Search for the cell housing the specified text and yield its [X, Y] center coordinate. 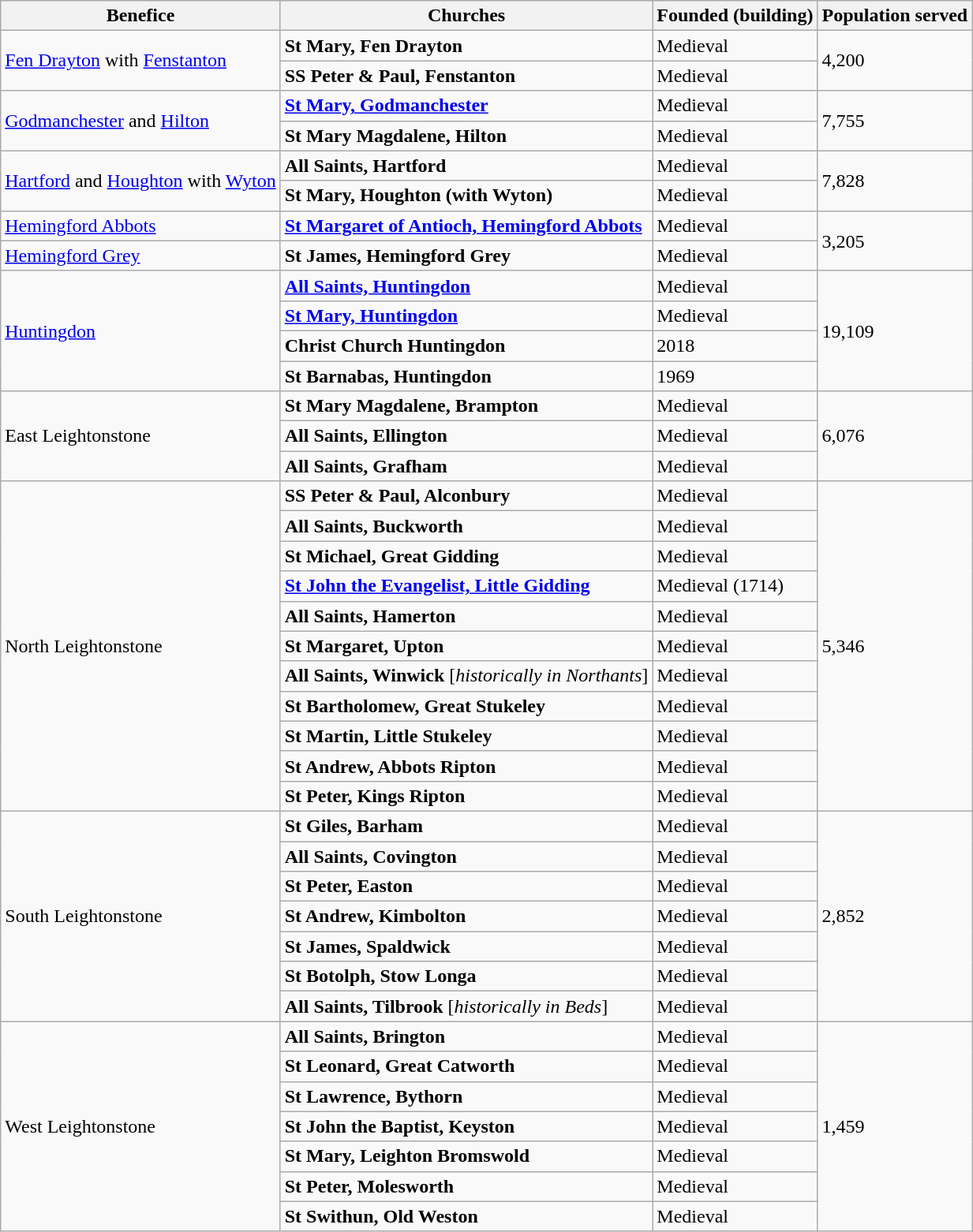
All Saints, Buckworth [466, 526]
St Peter, Kings Ripton [466, 796]
St Swithun, Old Weston [466, 1216]
St Mary, Huntingdon [466, 315]
All Saints, Hamerton [466, 616]
West Leightonstone [140, 1126]
St Andrew, Kimbolton [466, 917]
All Saints, Winwick [historically in Northants] [466, 676]
All Saints, Hartford [466, 166]
2,852 [895, 916]
St Michael, Great Gidding [466, 556]
7,828 [895, 181]
St Mary, Fen Drayton [466, 46]
St Giles, Barham [466, 826]
All Saints, Covington [466, 856]
St James, Hemingford Grey [466, 256]
2018 [735, 345]
St Mary, Houghton (with Wyton) [466, 196]
6,076 [895, 436]
5,346 [895, 647]
East Leightonstone [140, 436]
St Martin, Little Stukeley [466, 736]
All Saints, Tilbrook [historically in Beds] [466, 1006]
St Margaret of Antioch, Hemingford Abbots [466, 226]
St James, Spaldwick [466, 946]
SS Peter & Paul, Fenstanton [466, 76]
Population served [895, 16]
North Leightonstone [140, 647]
Founded (building) [735, 16]
St Peter, Molesworth [466, 1186]
All Saints, Grafham [466, 466]
All Saints, Huntingdon [466, 286]
Churches [466, 16]
3,205 [895, 241]
St Peter, Easton [466, 887]
Benefice [140, 16]
Medieval (1714) [735, 586]
Christ Church Huntingdon [466, 345]
South Leightonstone [140, 916]
St Botolph, Stow Longa [466, 976]
Hemingford Grey [140, 256]
Huntingdon [140, 330]
Godmanchester and Hilton [140, 121]
St Mary Magdalene, Hilton [466, 136]
All Saints, Brington [466, 1036]
19,109 [895, 330]
Fen Drayton with Fenstanton [140, 61]
Hartford and Houghton with Wyton [140, 181]
St Bartholomew, Great Stukeley [466, 706]
St Mary Magdalene, Brampton [466, 406]
St Andrew, Abbots Ripton [466, 766]
St John the Evangelist, Little Gidding [466, 586]
7,755 [895, 121]
SS Peter & Paul, Alconbury [466, 496]
St Leonard, Great Catworth [466, 1066]
1969 [735, 376]
St Lawrence, Bythorn [466, 1096]
St Mary, Leighton Bromswold [466, 1156]
4,200 [895, 61]
St Barnabas, Huntingdon [466, 376]
1,459 [895, 1126]
St John the Baptist, Keyston [466, 1126]
Hemingford Abbots [140, 226]
St Mary, Godmanchester [466, 106]
All Saints, Ellington [466, 436]
St Margaret, Upton [466, 646]
